For the text-containing cell, return its midpoint in [x, y] coordinate format. 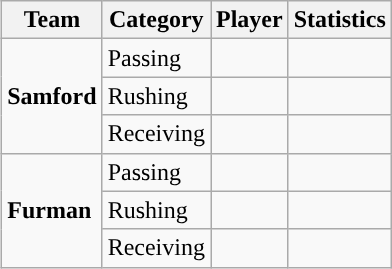
Furman [52, 210]
Player [249, 20]
Category [156, 20]
Statistics [340, 20]
Team [52, 20]
Samford [52, 96]
